Capture the cell that displays the provided text and extract its [X, Y] central coordinate. 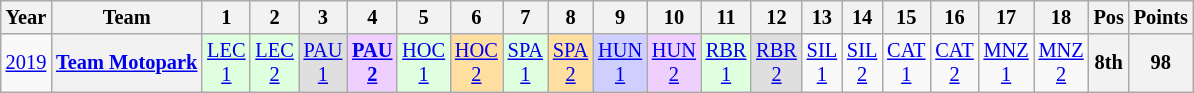
11 [726, 17]
98 [1161, 63]
PAU1 [324, 63]
17 [1006, 17]
14 [862, 17]
RBR1 [726, 63]
8th [1109, 63]
Points [1161, 17]
HUN2 [674, 63]
MNZ1 [1006, 63]
LEC2 [274, 63]
MNZ2 [1062, 63]
16 [954, 17]
CAT2 [954, 63]
6 [476, 17]
SPA2 [570, 63]
2 [274, 17]
9 [620, 17]
PAU2 [372, 63]
Team Motopark [126, 63]
15 [906, 17]
CAT1 [906, 63]
Pos [1109, 17]
Year [26, 17]
HOC2 [476, 63]
SIL1 [822, 63]
3 [324, 17]
RBR2 [776, 63]
10 [674, 17]
LEC1 [226, 63]
4 [372, 17]
13 [822, 17]
18 [1062, 17]
Team [126, 17]
HUN1 [620, 63]
SPA1 [526, 63]
7 [526, 17]
SIL2 [862, 63]
5 [424, 17]
1 [226, 17]
12 [776, 17]
8 [570, 17]
2019 [26, 63]
HOC1 [424, 63]
